Extract the [x, y] coordinate from the center of the cell holding the provided text.  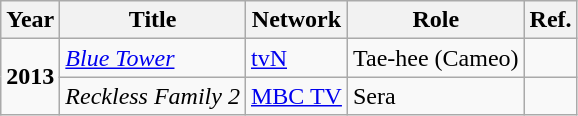
Year [30, 20]
MBC TV [296, 96]
Title [153, 20]
Sera [436, 96]
Tae-hee (Cameo) [436, 58]
tvN [296, 58]
Role [436, 20]
Ref. [550, 20]
2013 [30, 77]
Blue Tower [153, 58]
Reckless Family 2 [153, 96]
Network [296, 20]
